From the cell containing the given text, extract its center point as [x, y] coordinate. 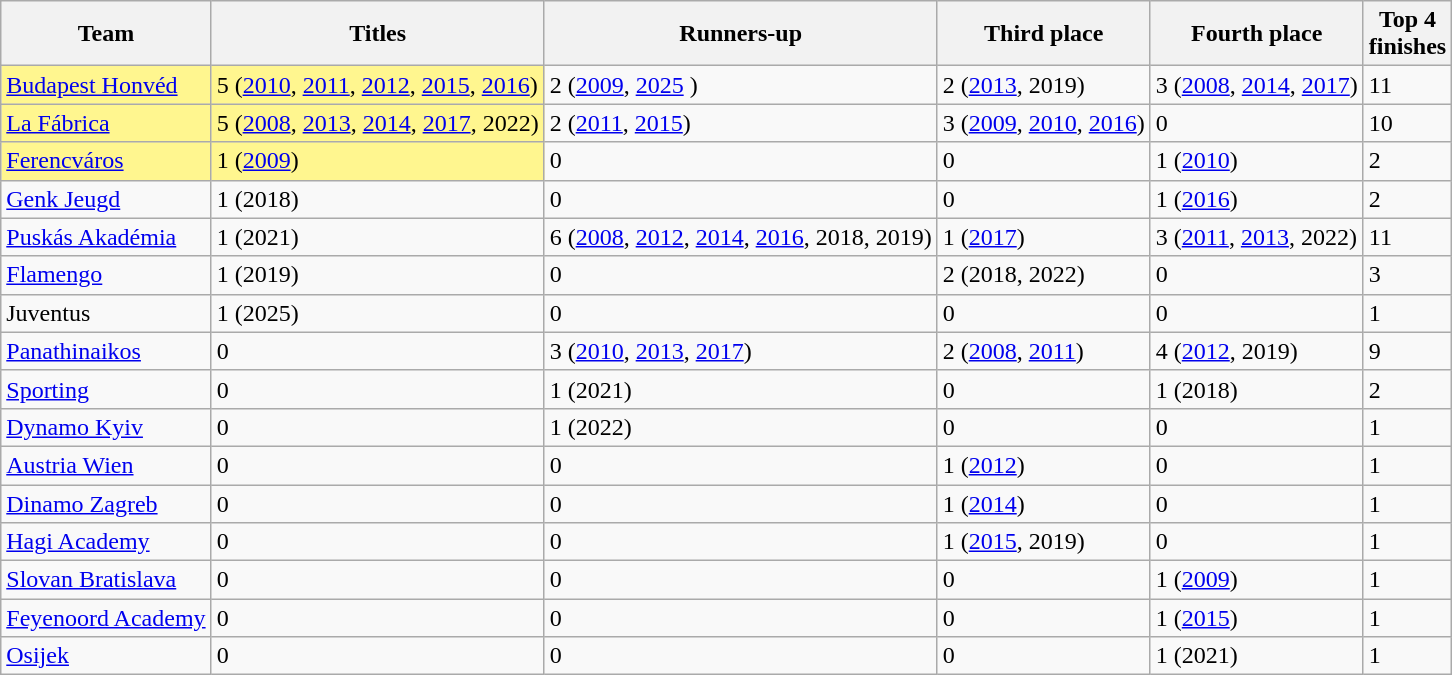
Team [106, 34]
1 (2010) [1256, 161]
Ferencváros [106, 161]
1 (2015, 2019) [1044, 542]
2 (2013, 2019) [1044, 85]
1 (2019) [378, 275]
1 (2017) [1044, 237]
1 (2022) [740, 427]
3 (2009, 2010, 2016) [1044, 123]
Feyenoord Academy [106, 618]
Sporting [106, 389]
Panathinaikos [106, 351]
1 (2025) [378, 313]
Austria Wien [106, 465]
Slovan Bratislava [106, 580]
5 (2010, 2011, 2012, 2015, 2016) [378, 85]
6 (2008, 2012, 2014, 2016, 2018, 2019) [740, 237]
Dynamo Kyiv [106, 427]
4 (2012, 2019) [1256, 351]
10 [1407, 123]
3 (2008, 2014, 2017) [1256, 85]
Osijek [106, 656]
3 (2011, 2013, 2022) [1256, 237]
Fourth place [1256, 34]
Top 4 finishes [1407, 34]
Runners-up [740, 34]
Hagi Academy [106, 542]
Titles [378, 34]
5 (2008, 2013, 2014, 2017, 2022) [378, 123]
Third place [1044, 34]
9 [1407, 351]
La Fábrica [106, 123]
3 [1407, 275]
Genk Jeugd [106, 199]
Puskás Akadémia [106, 237]
1 (2015) [1256, 618]
Dinamo Zagreb [106, 503]
3 (2010, 2013, 2017) [740, 351]
1 (2016) [1256, 199]
Juventus [106, 313]
2 (2008, 2011) [1044, 351]
1 (2012) [1044, 465]
2 (2009, 2025 ) [740, 85]
2 (2018, 2022) [1044, 275]
2 (2011, 2015) [740, 123]
1 (2014) [1044, 503]
Flamengo [106, 275]
Budapest Honvéd [106, 85]
